Scan for the cell matching the given text and deliver its [X, Y] coordinate at center. 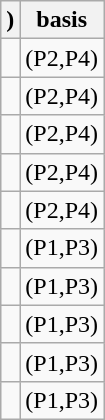
) [10, 20]
basis [62, 20]
